From the cell containing the given text, extract its center point as [X, Y] coordinate. 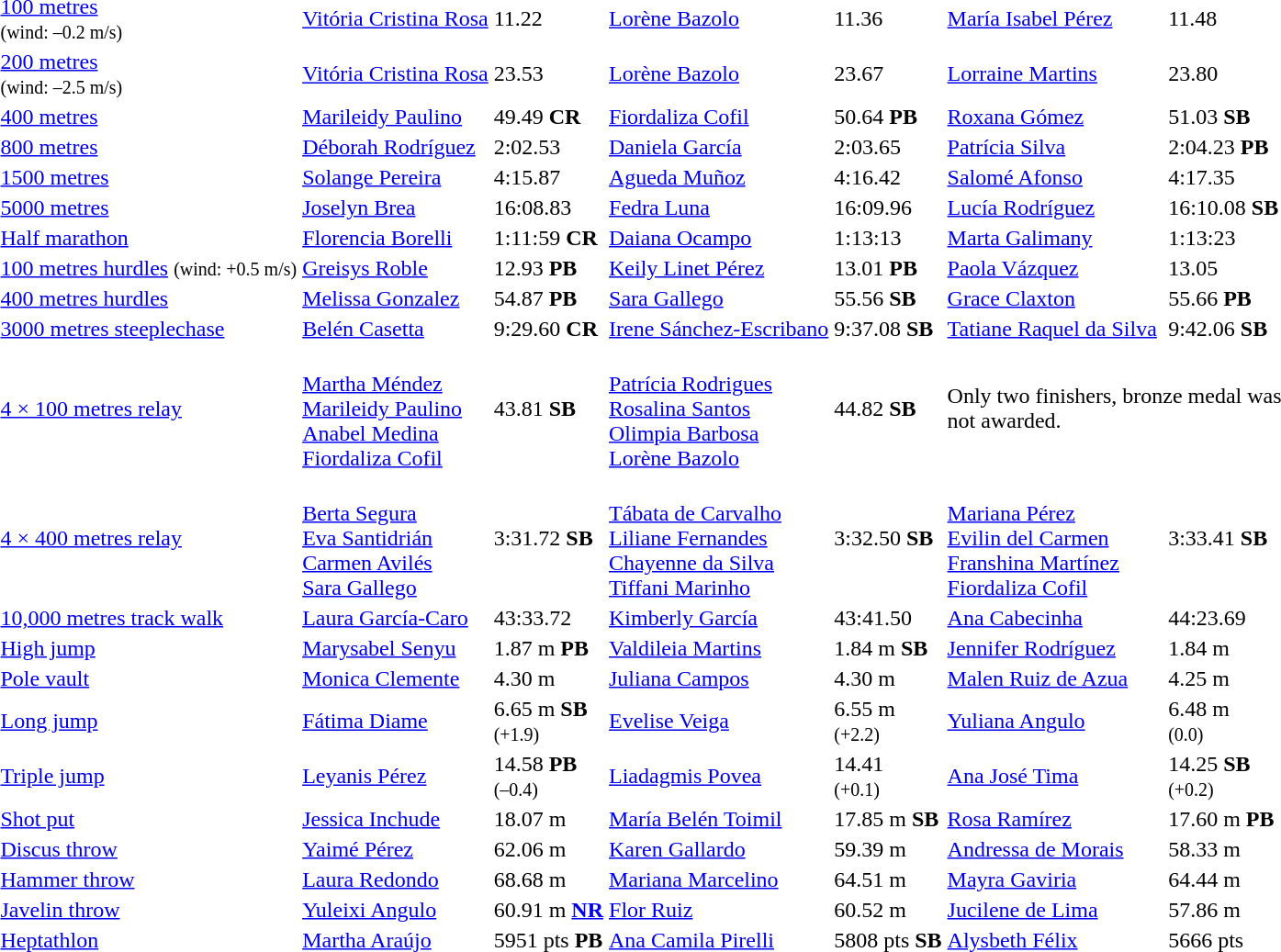
12.93 PB [548, 268]
Tatiane Raquel da Silva [1055, 329]
60.91 m NR [548, 910]
50.64 PB [888, 117]
Déborah Rodríguez [396, 147]
Evelise Veiga [719, 722]
Agueda Muñoz [719, 177]
Martha MéndezMarileidy PaulinoAnabel MedinaFiordaliza Cofil [396, 409]
Yuliana Angulo [1055, 722]
Liadagmis Povea [719, 777]
Irene Sánchez-Escribano [719, 329]
Marysabel Senyu [396, 648]
Daiana Ocampo [719, 238]
Mayra Gaviria [1055, 879]
Fiordaliza Cofil [719, 117]
Ana José Tima [1055, 777]
Marta Galimany [1055, 238]
23.53 [548, 73]
Yaimé Pérez [396, 849]
Ana Cabecinha [1055, 618]
14.41(+0.1) [888, 777]
Vitória Cristina Rosa [396, 73]
Jessica Inchude [396, 819]
Karen Gallardo [719, 849]
Patrícia RodriguesRosalina SantosOlimpia BarbosaLorène Bazolo [719, 409]
55.56 SB [888, 298]
Joselyn Brea [396, 207]
Laura García-Caro [396, 618]
Salomé Afonso [1055, 177]
Flor Ruiz [719, 910]
Marileidy Paulino [396, 117]
Fátima Diame [396, 722]
1:11:59 CR [548, 238]
Jennifer Rodríguez [1055, 648]
1.87 m PB [548, 648]
6.55 m(+2.2) [888, 722]
Keily Linet Pérez [719, 268]
Tábata de CarvalhoLiliane FernandesChayenne da SilvaTiffani Marinho [719, 538]
16:09.96 [888, 207]
44.82 SB [888, 409]
Valdileia Martins [719, 648]
3:31.72 SB [548, 538]
Berta SeguraEva SantidriánCarmen AvilésSara Gallego [396, 538]
Malen Ruiz de Azua [1055, 678]
49.49 CR [548, 117]
Daniela García [719, 147]
4:15.87 [548, 177]
23.67 [888, 73]
13.01 PB [888, 268]
Greisys Roble [396, 268]
2:02.53 [548, 147]
Rosa Ramírez [1055, 819]
Yuleixi Angulo [396, 910]
Paola Vázquez [1055, 268]
16:08.83 [548, 207]
18.07 m [548, 819]
6.65 m SB(+1.9) [548, 722]
Grace Claxton [1055, 298]
3:32.50 SB [888, 538]
Melissa Gonzalez [396, 298]
62.06 m [548, 849]
Lorène Bazolo [719, 73]
Solange Pereira [396, 177]
Roxana Gómez [1055, 117]
Leyanis Pérez [396, 777]
Florencia Borelli [396, 238]
Belén Casetta [396, 329]
54.87 PB [548, 298]
43:33.72 [548, 618]
60.52 m [888, 910]
9:29.60 CR [548, 329]
1.84 m SB [888, 648]
Mariana Marcelino [719, 879]
María Belén Toimil [719, 819]
2:03.65 [888, 147]
64.51 m [888, 879]
Mariana PérezEvilin del CarmenFranshina MartínezFiordaliza Cofil [1055, 538]
59.39 m [888, 849]
14.58 PB(–0.4) [548, 777]
Sara Gallego [719, 298]
68.68 m [548, 879]
43.81 SB [548, 409]
Lorraine Martins [1055, 73]
43:41.50 [888, 618]
Kimberly García [719, 618]
1:13:13 [888, 238]
Andressa de Morais [1055, 849]
9:37.08 SB [888, 329]
Laura Redondo [396, 879]
Jucilene de Lima [1055, 910]
Fedra Luna [719, 207]
Monica Clemente [396, 678]
Patrícia Silva [1055, 147]
4:16.42 [888, 177]
Juliana Campos [719, 678]
17.85 m SB [888, 819]
Lucía Rodríguez [1055, 207]
